Locate the cell with the specified text and output its [x, y] center coordinate. 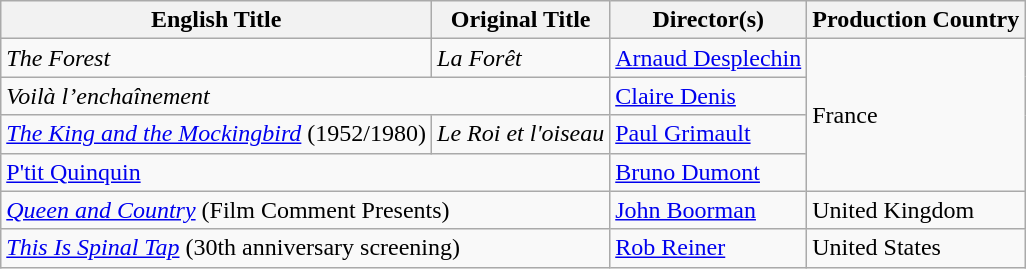
Queen and Country (Film Comment Presents) [306, 210]
Le Roi et l'oiseau [521, 134]
La Forêt [521, 58]
France [916, 115]
Original Title [521, 20]
United Kingdom [916, 210]
United States [916, 248]
The King and the Mockingbird (1952/1980) [216, 134]
Director(s) [708, 20]
Voilà l’enchaînement [306, 96]
Production Country [916, 20]
Paul Grimault [708, 134]
The Forest [216, 58]
Rob Reiner [708, 248]
P'tit Quinquin [306, 172]
Claire Denis [708, 96]
English Title [216, 20]
Bruno Dumont [708, 172]
John Boorman [708, 210]
Arnaud Desplechin [708, 58]
This Is Spinal Tap (30th anniversary screening) [306, 248]
